Return [X, Y] of the center of cell containing provided text 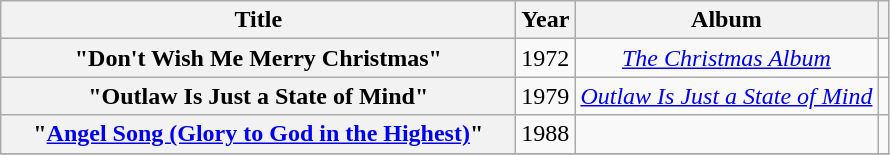
"Outlaw Is Just a State of Mind" [258, 96]
Year [546, 20]
Album [726, 20]
The Christmas Album [726, 58]
"Angel Song (Glory to God in the Highest)" [258, 134]
Outlaw Is Just a State of Mind [726, 96]
1979 [546, 96]
1972 [546, 58]
Title [258, 20]
"Don't Wish Me Merry Christmas" [258, 58]
1988 [546, 134]
